Provide the [x, y] coordinate of the cell's center where the given text is located.  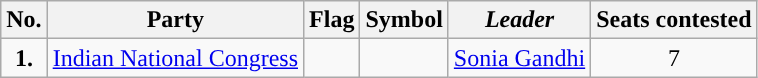
Party [175, 20]
No. [24, 20]
Flag [332, 20]
Indian National Congress [175, 58]
Symbol [404, 20]
Leader [519, 20]
Seats contested [674, 20]
7 [674, 58]
1. [24, 58]
Sonia Gandhi [519, 58]
